Locate the cell with the specified text and output its [X, Y] center coordinate. 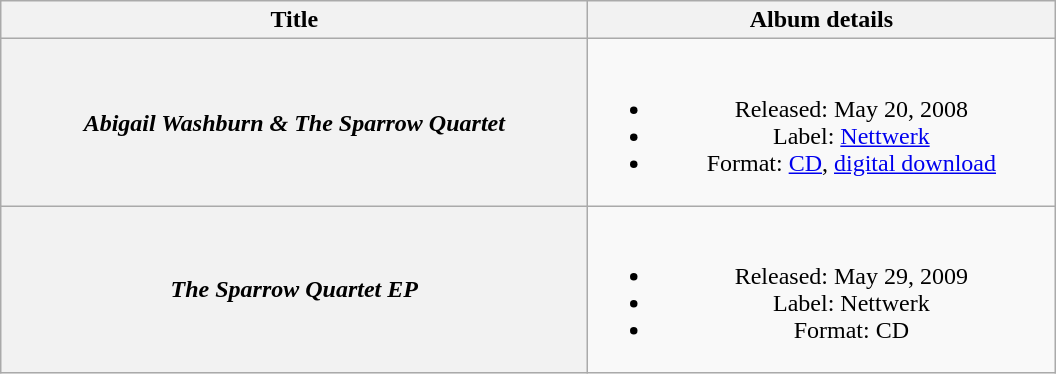
Released: May 20, 2008Label: NettwerkFormat: CD, digital download [822, 122]
The Sparrow Quartet EP [294, 290]
Released: May 29, 2009Label: NettwerkFormat: CD [822, 290]
Abigail Washburn & The Sparrow Quartet [294, 122]
Album details [822, 20]
Title [294, 20]
